Return [x, y] of the center of cell containing provided text 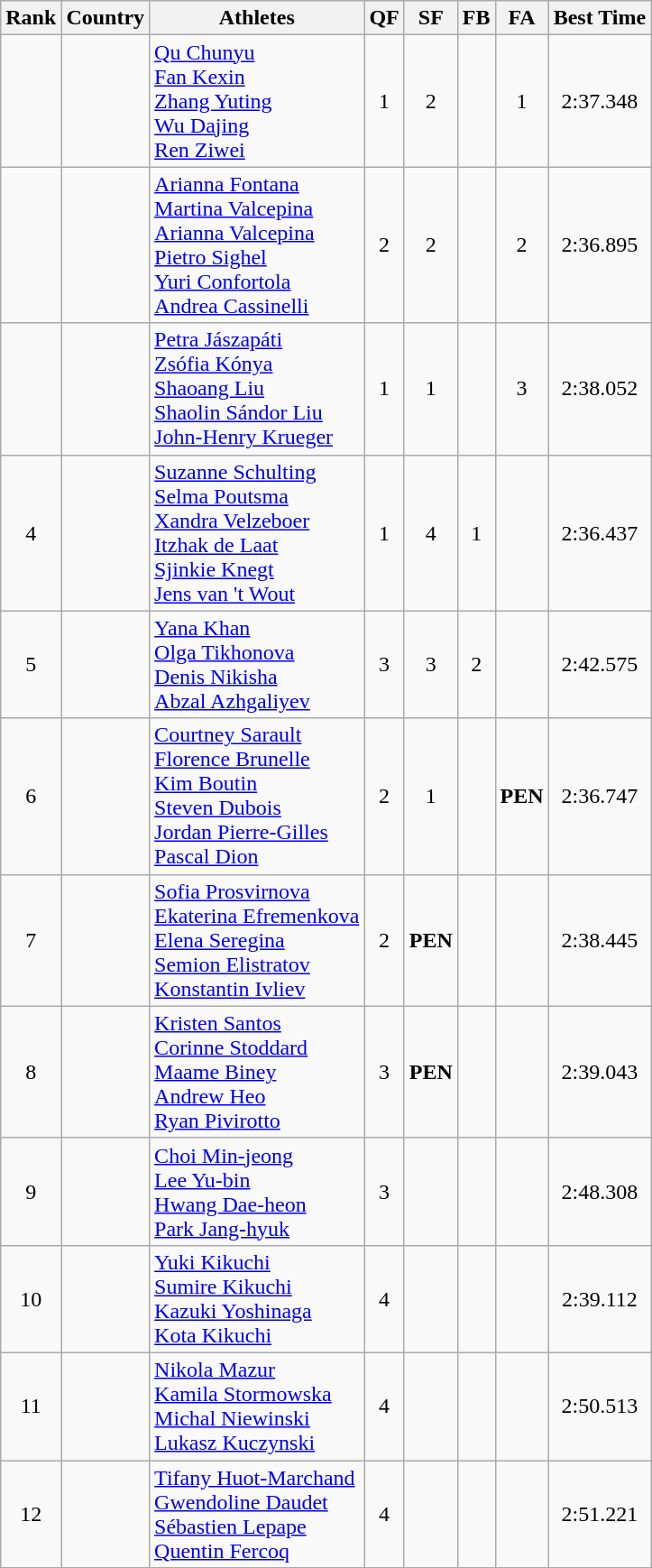
FA [521, 18]
Kristen SantosCorinne StoddardMaame BineyAndrew HeoRyan Pivirotto [257, 1072]
Yuki KikuchiSumire KikuchiKazuki YoshinagaKota Kikuchi [257, 1299]
8 [31, 1072]
Sofia ProsvirnovaEkaterina EfremenkovaElena SereginaSemion ElistratovKonstantin Ivliev [257, 940]
Rank [31, 18]
Country [106, 18]
12 [31, 1514]
Choi Min-jeongLee Yu-binHwang Dae-heonPark Jang-hyuk [257, 1191]
Best Time [600, 18]
7 [31, 940]
10 [31, 1299]
2:39.112 [600, 1299]
11 [31, 1406]
FB [476, 18]
5 [31, 664]
2:51.221 [600, 1514]
QF [384, 18]
2:50.513 [600, 1406]
2:42.575 [600, 664]
Yana KhanOlga TikhonovaDenis NikishaAbzal Azhgaliyev [257, 664]
6 [31, 796]
Courtney SaraultFlorence BrunelleKim BoutinSteven DuboisJordan Pierre-GillesPascal Dion [257, 796]
Qu ChunyuFan KexinZhang YutingWu DajingRen Ziwei [257, 101]
2:39.043 [600, 1072]
2:36.437 [600, 532]
Suzanne SchultingSelma PoutsmaXandra VelzeboerItzhak de LaatSjinkie KnegtJens van 't Wout [257, 532]
2:36.895 [600, 245]
Petra JászapátiZsófia KónyaShaoang LiuShaolin Sándor LiuJohn-Henry Krueger [257, 389]
Nikola MazurKamila StormowskaMichal NiewinskiLukasz Kuczynski [257, 1406]
Athletes [257, 18]
9 [31, 1191]
2:36.747 [600, 796]
2:38.052 [600, 389]
Tifany Huot-MarchandGwendoline DaudetSébastien LepapeQuentin Fercoq [257, 1514]
Arianna FontanaMartina ValcepinaArianna ValcepinaPietro SighelYuri ConfortolaAndrea Cassinelli [257, 245]
SF [431, 18]
2:38.445 [600, 940]
2:37.348 [600, 101]
2:48.308 [600, 1191]
